Extract the (X, Y) coordinate from the center of the cell holding the provided text.  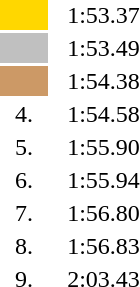
7. (24, 213)
6. (24, 180)
4. (24, 114)
8. (24, 246)
5. (24, 147)
